Find where the given text appears and provide that cell's center as [x, y] coordinate. 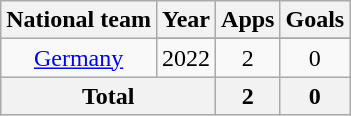
Year [186, 20]
Apps [248, 20]
National team [79, 20]
Germany [79, 58]
2022 [186, 58]
Total [108, 96]
Goals [315, 20]
